Output the [X, Y] coordinate of the center of the cell containing the given text.  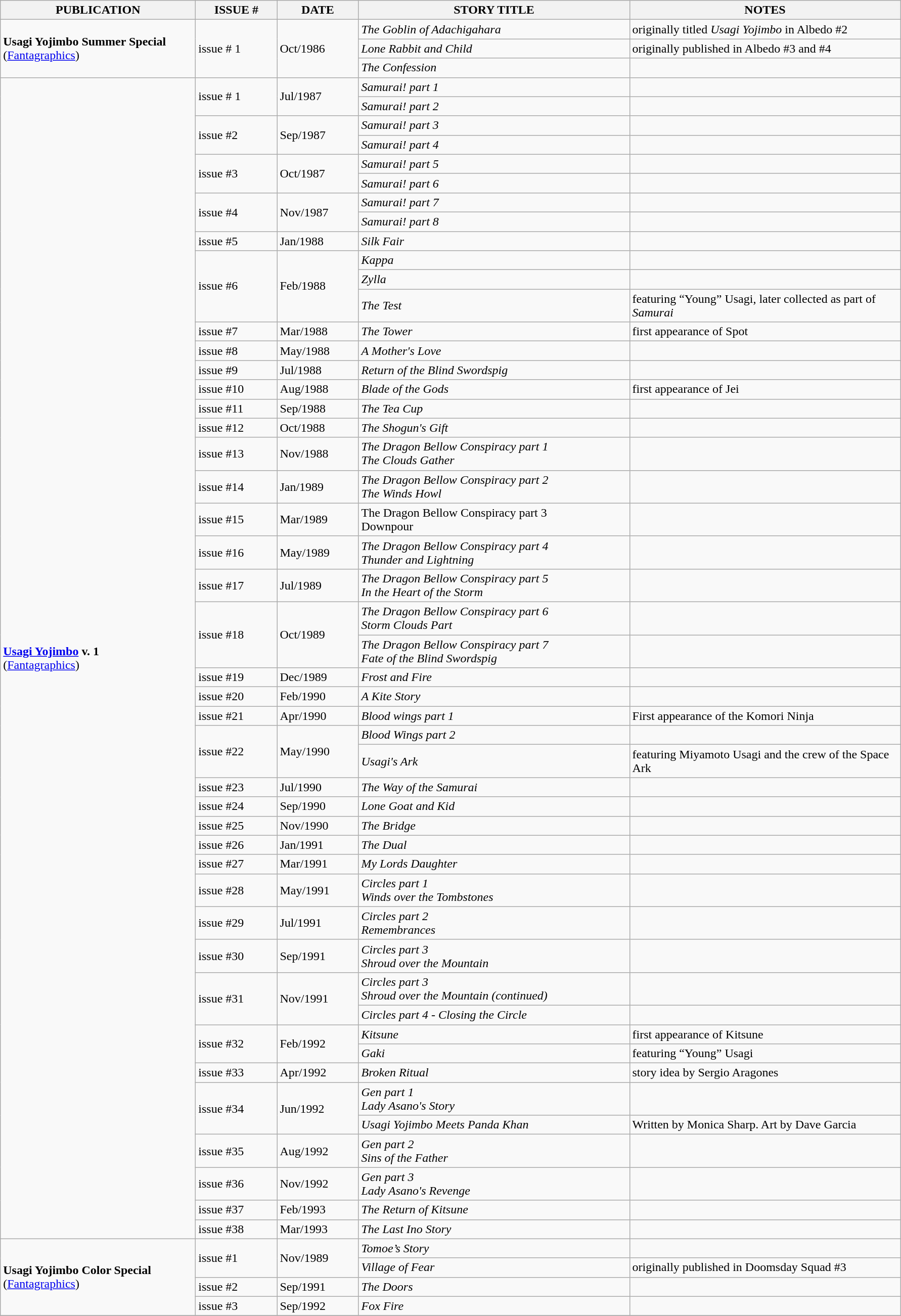
Village of Fear [494, 1267]
featuring “Young” Usagi [765, 1054]
Oct/1988 [318, 428]
NOTES [765, 10]
issue #13 [237, 454]
issue #26 [237, 845]
first appearance of Kitsune [765, 1034]
Gen part 1Lady Asano's Story [494, 1099]
Jul/1989 [318, 585]
Oct/1989 [318, 634]
Aug/1988 [318, 389]
Samurai! part 7 [494, 202]
Kappa [494, 260]
originally titled Usagi Yojimbo in Albedo #2 [765, 29]
Sep/1988 [318, 409]
The Last Ino Story [494, 1229]
First appearance of the Komori Ninja [765, 716]
Samurai! part 1 [494, 87]
STORY TITLE [494, 10]
Circles part 3Shroud over the Mountain (continued) [494, 989]
Sep/1987 [318, 135]
issue #27 [237, 864]
Circles part 3Shroud over the Mountain [494, 956]
Feb/1988 [318, 286]
The Bridge [494, 826]
The Return of Kitsune [494, 1210]
Mar/1988 [318, 332]
Sep/1992 [318, 1306]
Usagi's Ark [494, 761]
Samurai! part 6 [494, 183]
Circles part 2Remembrances [494, 923]
The Test [494, 305]
Samurai! part 8 [494, 221]
first appearance of Spot [765, 332]
issue #30 [237, 956]
issue #16 [237, 552]
May/1989 [318, 552]
Nov/1988 [318, 454]
The Goblin of Adachigahara [494, 29]
Nov/1992 [318, 1184]
Blade of the Gods [494, 389]
The Doors [494, 1287]
issue #29 [237, 923]
Jul/1987 [318, 97]
Usagi Yojimbo Meets Panda Khan [494, 1125]
issue #25 [237, 826]
Usagi Yojimbo v. 1(Fantagraphics) [98, 658]
Tomoe’s Story [494, 1248]
Dec/1989 [318, 677]
Nov/1989 [318, 1258]
Mar/1989 [318, 520]
DATE [318, 10]
ISSUE # [237, 10]
issue #14 [237, 486]
issue #38 [237, 1229]
A Mother's Love [494, 351]
A Kite Story [494, 697]
The Dragon Bellow Conspiracy part 6Storm Clouds Part [494, 618]
featuring Miyamoto Usagi and the crew of the Space Ark [765, 761]
story idea by Sergio Aragones [765, 1073]
Jan/1991 [318, 845]
The Way of the Samurai [494, 787]
Gaki [494, 1054]
Circles part 4 - Closing the Circle [494, 1015]
issue #17 [237, 585]
Written by Monica Sharp. Art by Dave Garcia [765, 1125]
Oct/1987 [318, 173]
Gen part 3Lady Asano's Revenge [494, 1184]
Mar/1991 [318, 864]
Zylla [494, 280]
The Confession [494, 68]
issue #15 [237, 520]
issue #36 [237, 1184]
Blood wings part 1 [494, 716]
The Dragon Bellow Conspiracy part 4Thunder and Lightning [494, 552]
Return of the Blind Swordspig [494, 370]
issue #23 [237, 787]
Apr/1992 [318, 1073]
Oct/1986 [318, 49]
Jul/1988 [318, 370]
Frost and Fire [494, 677]
issue #12 [237, 428]
issue #20 [237, 697]
Apr/1990 [318, 716]
Usagi Yojimbo Summer Special(Fantagraphics) [98, 49]
Feb/1992 [318, 1043]
Samurai! part 4 [494, 145]
Fox Fire [494, 1306]
Nov/1987 [318, 212]
issue #37 [237, 1210]
Jan/1988 [318, 241]
issue #33 [237, 1073]
Jul/1991 [318, 923]
issue #11 [237, 409]
Jan/1989 [318, 486]
Mar/1993 [318, 1229]
Gen part 2Sins of the Father [494, 1151]
issue #22 [237, 751]
originally published in Albedo #3 and #4 [765, 49]
Broken Ritual [494, 1073]
The Tower [494, 332]
May/1988 [318, 351]
May/1991 [318, 890]
Nov/1990 [318, 826]
Kitsune [494, 1034]
Usagi Yojimbo Color Special(Fantagraphics) [98, 1277]
My Lords Daughter [494, 864]
Lone Goat and Kid [494, 806]
The Dragon Bellow Conspiracy part 7Fate of the Blind Swordspig [494, 651]
May/1990 [318, 751]
The Dragon Bellow Conspiracy part 3Downpour [494, 520]
issue #9 [237, 370]
issue #6 [237, 286]
The Tea Cup [494, 409]
Samurai! part 5 [494, 164]
issue #32 [237, 1043]
issue #34 [237, 1108]
issue #10 [237, 389]
issue #21 [237, 716]
Samurai! part 2 [494, 106]
featuring “Young” Usagi, later collected as part of Samurai [765, 305]
Blood Wings part 2 [494, 735]
The Dual [494, 845]
Circles part 1Winds over the Tombstones [494, 890]
Feb/1993 [318, 1210]
issue #4 [237, 212]
issue #31 [237, 998]
The Dragon Bellow Conspiracy part 2The Winds Howl [494, 486]
Jul/1990 [318, 787]
issue #7 [237, 332]
issue #5 [237, 241]
issue #35 [237, 1151]
Sep/1990 [318, 806]
originally published in Doomsday Squad #3 [765, 1267]
PUBLICATION [98, 10]
The Dragon Bellow Conspiracy part 1The Clouds Gather [494, 454]
The Shogun's Gift [494, 428]
first appearance of Jei [765, 389]
issue #1 [237, 1258]
Jun/1992 [318, 1108]
Nov/1991 [318, 998]
issue #19 [237, 677]
Feb/1990 [318, 697]
issue #28 [237, 890]
issue #8 [237, 351]
issue #24 [237, 806]
The Dragon Bellow Conspiracy part 5In the Heart of the Storm [494, 585]
issue #18 [237, 634]
Aug/1992 [318, 1151]
Samurai! part 3 [494, 125]
Lone Rabbit and Child [494, 49]
Silk Fair [494, 241]
